Extract the [X, Y] coordinate from the center of the cell holding the provided text.  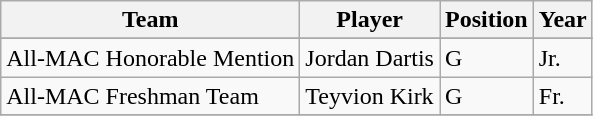
Player [370, 20]
Fr. [562, 96]
All-MAC Freshman Team [150, 96]
Team [150, 20]
Position [487, 20]
Year [562, 20]
Teyvion Kirk [370, 96]
All-MAC Honorable Mention [150, 58]
Jr. [562, 58]
Jordan Dartis [370, 58]
